Find where the given text appears and provide that cell's center as (x, y) coordinate. 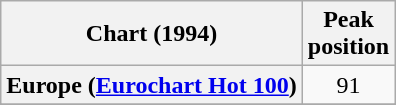
Chart (1994) (152, 34)
91 (348, 85)
Europe (Eurochart Hot 100) (152, 85)
Peakposition (348, 34)
